Pinpoint the cell where the given text exists, returning its (x, y) midpoint coordinate. 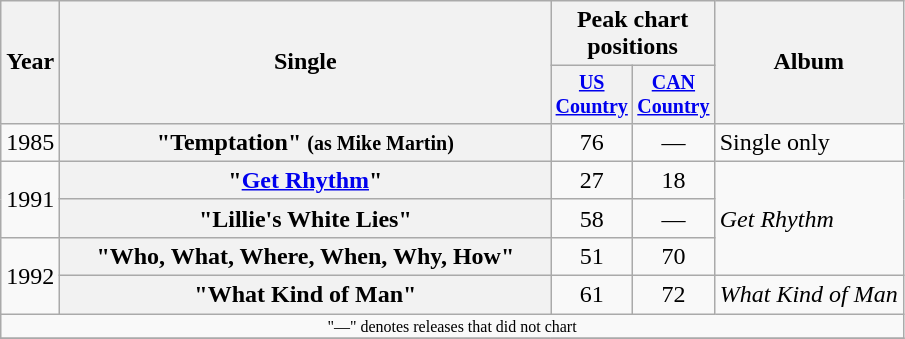
61 (592, 295)
27 (592, 180)
Single only (808, 142)
76 (592, 142)
Year (30, 62)
US Country (592, 94)
CAN Country (674, 94)
"Lillie's White Lies" (306, 218)
Get Rhythm (808, 218)
What Kind of Man (808, 295)
58 (592, 218)
"Get Rhythm" (306, 180)
Peak chartpositions (632, 34)
"What Kind of Man" (306, 295)
Album (808, 62)
70 (674, 256)
Single (306, 62)
1992 (30, 275)
51 (592, 256)
18 (674, 180)
"—" denotes releases that did not chart (452, 326)
1985 (30, 142)
1991 (30, 199)
"Who, What, Where, When, Why, How" (306, 256)
72 (674, 295)
"Temptation" (as Mike Martin) (306, 142)
